Pinpoint the cell where the given text exists, returning its [x, y] midpoint coordinate. 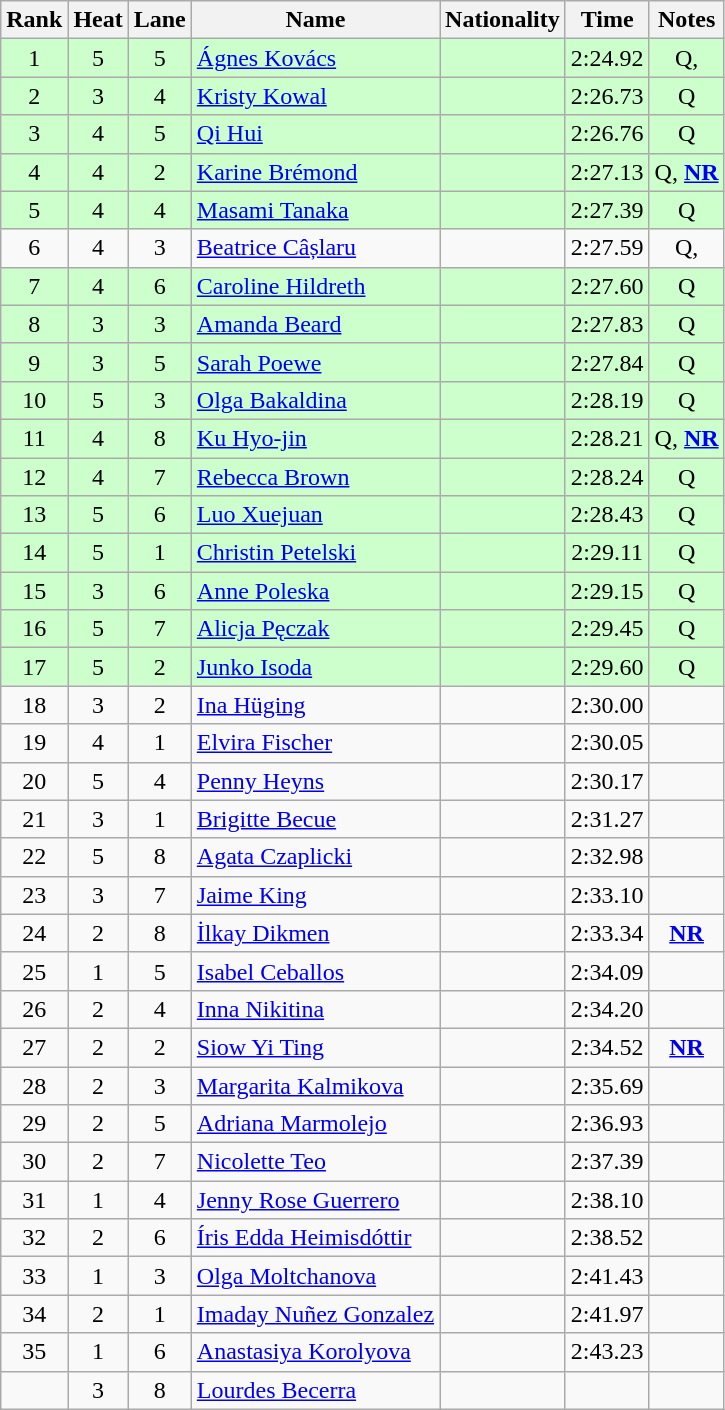
2:31.27 [607, 819]
Anne Poleska [315, 591]
30 [34, 1162]
24 [34, 933]
11 [34, 438]
Beatrice Câșlaru [315, 248]
2:41.97 [607, 1314]
13 [34, 515]
2:29.11 [607, 553]
Rank [34, 20]
Siow Yi Ting [315, 1047]
Alicja Pęczak [315, 629]
17 [34, 667]
14 [34, 553]
Anastasiya Korolyova [315, 1352]
Olga Bakaldina [315, 400]
Ágnes Kovács [315, 58]
26 [34, 1009]
20 [34, 781]
2:32.98 [607, 857]
2:28.19 [607, 400]
2:33.34 [607, 933]
2:26.73 [607, 96]
12 [34, 477]
29 [34, 1124]
15 [34, 591]
9 [34, 362]
Ina Hüging [315, 705]
2:41.43 [607, 1276]
33 [34, 1276]
28 [34, 1085]
Name [315, 20]
Masami Tanaka [315, 210]
2:27.84 [607, 362]
Kristy Kowal [315, 96]
Íris Edda Heimisdóttir [315, 1238]
Sarah Poewe [315, 362]
Nationality [503, 20]
2:29.45 [607, 629]
2:28.43 [607, 515]
Elvira Fischer [315, 743]
2:30.17 [607, 781]
Adriana Marmolejo [315, 1124]
Lane [160, 20]
2:33.10 [607, 895]
22 [34, 857]
16 [34, 629]
25 [34, 971]
Caroline Hildreth [315, 286]
2:30.00 [607, 705]
2:27.60 [607, 286]
2:28.21 [607, 438]
Inna Nikitina [315, 1009]
34 [34, 1314]
2:38.10 [607, 1200]
Rebecca Brown [315, 477]
2:43.23 [607, 1352]
2:29.60 [607, 667]
Christin Petelski [315, 553]
2:27.59 [607, 248]
19 [34, 743]
2:35.69 [607, 1085]
Luo Xuejuan [315, 515]
31 [34, 1200]
Lourdes Becerra [315, 1390]
21 [34, 819]
Brigitte Becue [315, 819]
Junko Isoda [315, 667]
Amanda Beard [315, 324]
2:38.52 [607, 1238]
27 [34, 1047]
Karine Brémond [315, 172]
Margarita Kalmikova [315, 1085]
2:34.20 [607, 1009]
Qi Hui [315, 134]
2:29.15 [607, 591]
Jenny Rose Guerrero [315, 1200]
Penny Heyns [315, 781]
32 [34, 1238]
2:26.76 [607, 134]
2:27.13 [607, 172]
Nicolette Teo [315, 1162]
Notes [686, 20]
2:36.93 [607, 1124]
2:28.24 [607, 477]
10 [34, 400]
35 [34, 1352]
2:27.39 [607, 210]
Time [607, 20]
Heat [98, 20]
2:24.92 [607, 58]
Imaday Nuñez Gonzalez [315, 1314]
2:34.52 [607, 1047]
Olga Moltchanova [315, 1276]
2:30.05 [607, 743]
İlkay Dikmen [315, 933]
Ku Hyo-jin [315, 438]
Jaime King [315, 895]
18 [34, 705]
Agata Czaplicki [315, 857]
Isabel Ceballos [315, 971]
2:37.39 [607, 1162]
23 [34, 895]
2:27.83 [607, 324]
2:34.09 [607, 971]
